Detect which cell encompasses the target text, then output its (x, y) center coordinate. 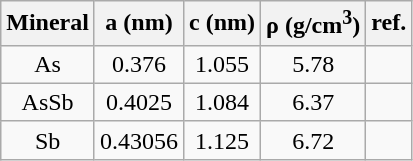
ref. (389, 24)
0.4025 (138, 102)
a (nm) (138, 24)
6.72 (314, 140)
5.78 (314, 64)
1.055 (222, 64)
6.37 (314, 102)
Sb (48, 140)
1.084 (222, 102)
0.43056 (138, 140)
1.125 (222, 140)
Mineral (48, 24)
As (48, 64)
0.376 (138, 64)
AsSb (48, 102)
c (nm) (222, 24)
ρ (g/cm3) (314, 24)
